Capture the cell that displays the provided text and extract its (x, y) central coordinate. 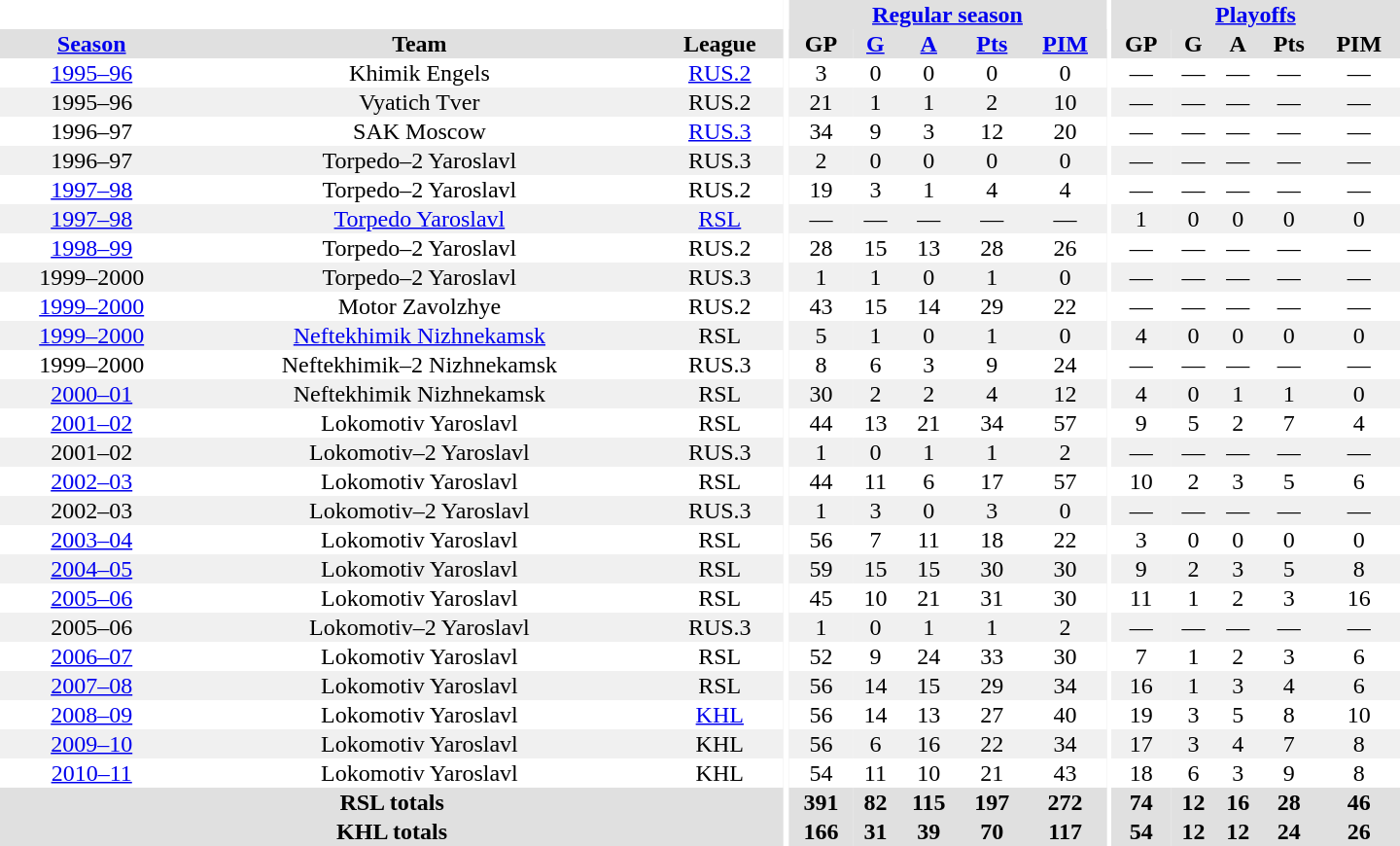
46 (1359, 802)
39 (928, 831)
League (719, 44)
82 (875, 802)
20 (1065, 131)
Vyatich Tver (419, 102)
2008–09 (91, 715)
2003–04 (91, 540)
2009–10 (91, 744)
Playoffs (1256, 15)
RSL totals (392, 802)
1998–99 (91, 248)
2000–01 (91, 394)
272 (1065, 802)
Neftekhimik–2 Nizhnekamsk (419, 365)
2010–11 (91, 773)
27 (992, 715)
2006–07 (91, 656)
40 (1065, 715)
197 (992, 802)
115 (928, 802)
59 (821, 569)
45 (821, 598)
70 (992, 831)
Torpedo Yaroslavl (419, 219)
SAK Moscow (419, 131)
Team (419, 44)
KHL totals (392, 831)
33 (992, 656)
117 (1065, 831)
Regular season (947, 15)
Khimik Engels (419, 73)
Motor Zavolzhye (419, 306)
52 (821, 656)
391 (821, 802)
2004–05 (91, 569)
Season (91, 44)
74 (1141, 802)
166 (821, 831)
2007–08 (91, 686)
